Determine the (x, y) coordinate at the center of the cell enclosing the given text.  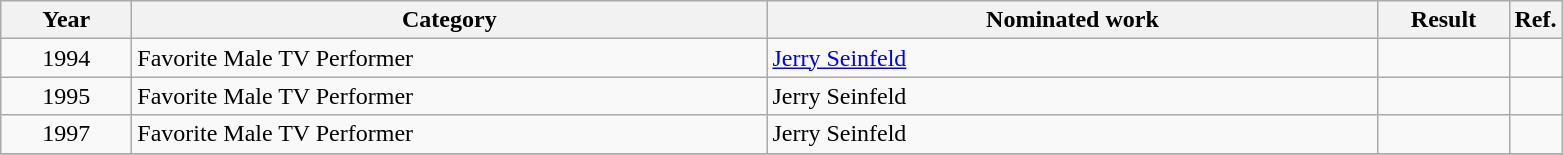
Result (1444, 20)
Ref. (1536, 20)
1995 (66, 96)
1994 (66, 58)
Nominated work (1072, 20)
Category (450, 20)
1997 (66, 134)
Year (66, 20)
